From the cell containing the given text, extract its center point as (X, Y) coordinate. 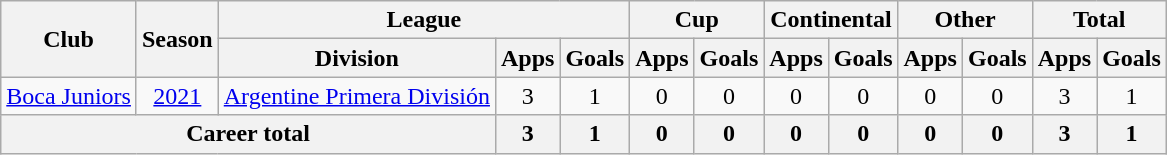
2021 (177, 96)
Division (356, 58)
Season (177, 39)
Total (1099, 20)
Boca Juniors (69, 96)
Club (69, 39)
League (424, 20)
Argentine Primera División (356, 96)
Other (965, 20)
Career total (248, 134)
Continental (831, 20)
Cup (697, 20)
